For the text-containing cell, return its midpoint in [x, y] coordinate format. 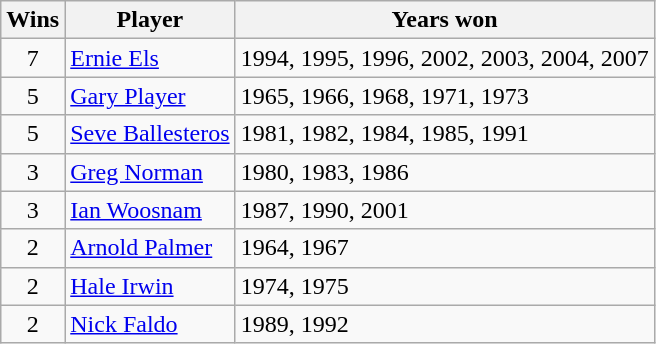
Wins [33, 20]
7 [33, 58]
1980, 1983, 1986 [444, 172]
1981, 1982, 1984, 1985, 1991 [444, 134]
1989, 1992 [444, 324]
Gary Player [150, 96]
1994, 1995, 1996, 2002, 2003, 2004, 2007 [444, 58]
Years won [444, 20]
1987, 1990, 2001 [444, 210]
Greg Norman [150, 172]
Ian Woosnam [150, 210]
1965, 1966, 1968, 1971, 1973 [444, 96]
1964, 1967 [444, 248]
1974, 1975 [444, 286]
Hale Irwin [150, 286]
Arnold Palmer [150, 248]
Player [150, 20]
Seve Ballesteros [150, 134]
Ernie Els [150, 58]
Nick Faldo [150, 324]
